Return the (x, y) coordinate for the center point of the cell that contains the specified text.  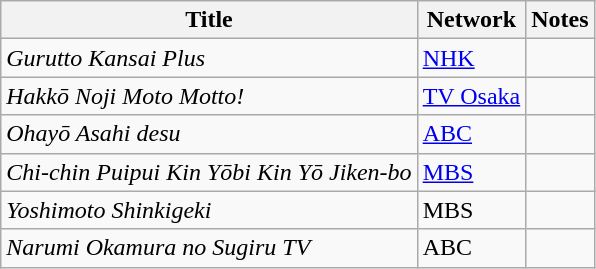
Yoshimoto Shinkigeki (209, 210)
Network (472, 20)
Hakkō Noji Moto Motto! (209, 96)
Notes (560, 20)
Ohayō Asahi desu (209, 134)
Chi-chin Puipui Kin Yōbi Kin Yō Jiken-bo (209, 172)
TV Osaka (472, 96)
Narumi Okamura no Sugiru TV (209, 248)
NHK (472, 58)
Title (209, 20)
Gurutto Kansai Plus (209, 58)
